Provide the [x, y] coordinate of the cell's center where the given text is located.  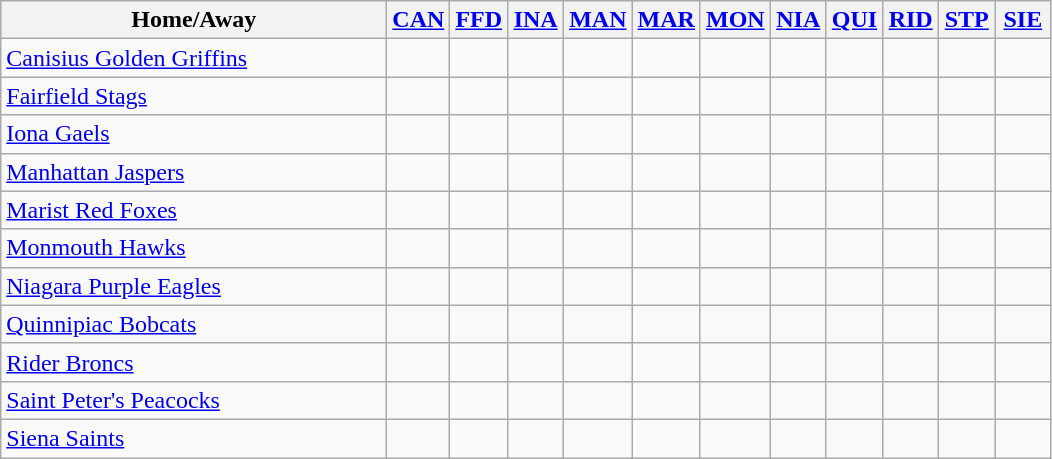
Marist Red Foxes [194, 210]
QUI [854, 20]
MAR [666, 20]
Fairfield Stags [194, 96]
INA [536, 20]
Monmouth Hawks [194, 248]
FFD [479, 20]
Rider Broncs [194, 362]
Iona Gaels [194, 134]
Siena Saints [194, 438]
NIA [798, 20]
Niagara Purple Eagles [194, 286]
Quinnipiac Bobcats [194, 324]
Manhattan Jaspers [194, 172]
Saint Peter's Peacocks [194, 400]
RID [911, 20]
MON [735, 20]
STP [967, 20]
Home/Away [194, 20]
MAN [598, 20]
SIE [1023, 20]
CAN [418, 20]
Canisius Golden Griffins [194, 58]
